Locate the cell with the specified text and output its (X, Y) center coordinate. 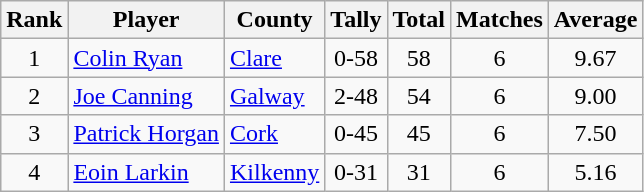
7.50 (596, 134)
3 (34, 134)
2-48 (356, 96)
Rank (34, 20)
0-58 (356, 58)
Tally (356, 20)
Average (596, 20)
0-31 (356, 172)
9.00 (596, 96)
Patrick Horgan (146, 134)
1 (34, 58)
58 (419, 58)
Total (419, 20)
Eoin Larkin (146, 172)
Joe Canning (146, 96)
Galway (274, 96)
Matches (500, 20)
9.67 (596, 58)
Clare (274, 58)
2 (34, 96)
County (274, 20)
54 (419, 96)
0-45 (356, 134)
45 (419, 134)
Colin Ryan (146, 58)
Kilkenny (274, 172)
4 (34, 172)
Player (146, 20)
31 (419, 172)
5.16 (596, 172)
Cork (274, 134)
